Extract the [X, Y] coordinate from the center of the cell holding the provided text.  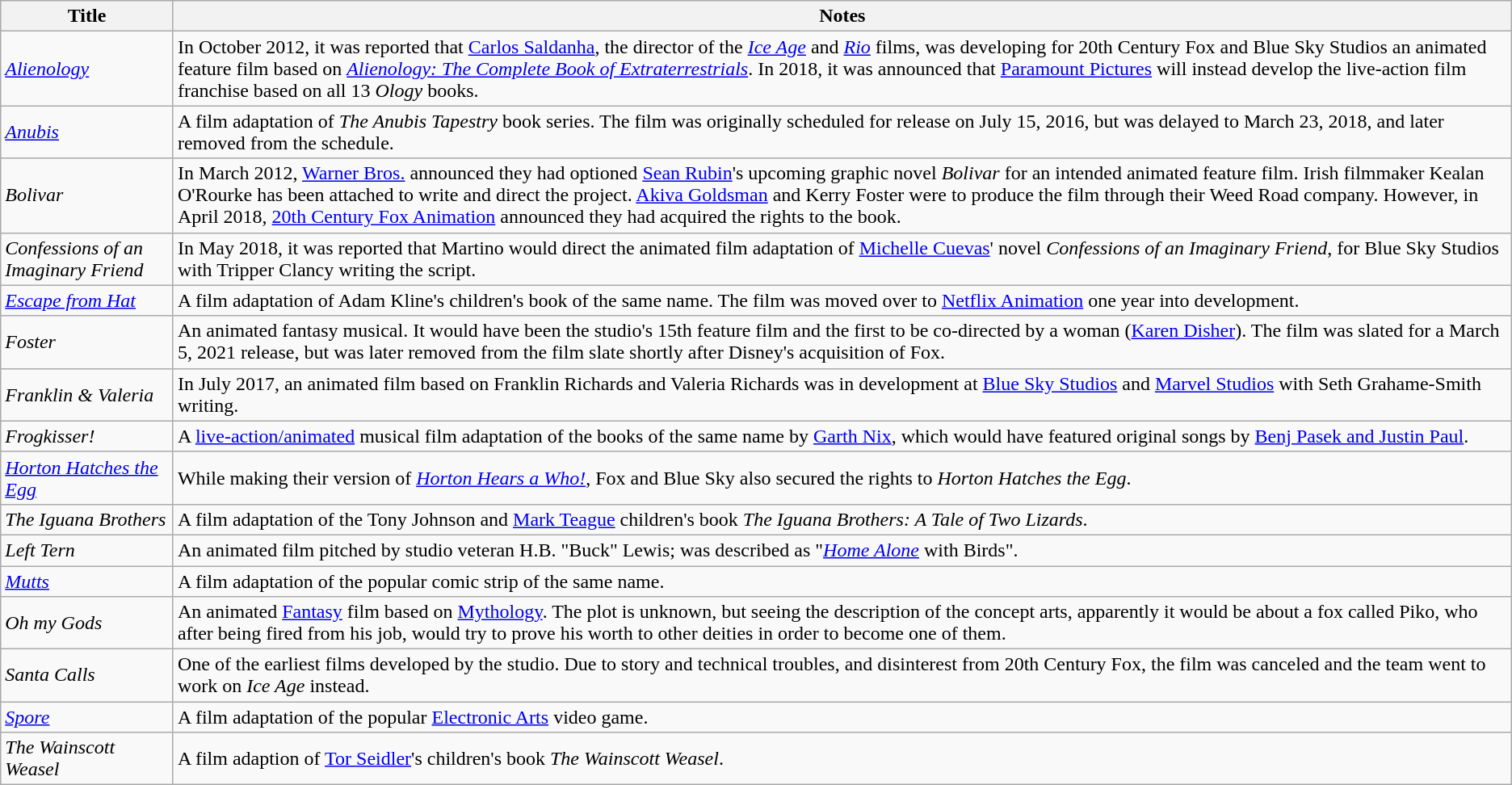
Title [87, 16]
While making their version of Horton Hears a Who!, Fox and Blue Sky also secured the rights to Horton Hatches the Egg. [842, 478]
A film adaption of Tor Seidler's children's book The Wainscott Weasel. [842, 759]
Foster [87, 342]
Escape from Hat [87, 300]
Anubis [87, 132]
Mutts [87, 581]
Frogkisser! [87, 436]
Spore [87, 717]
An animated film pitched by studio veteran H.B. "Buck" Lewis; was described as "Home Alone with Birds". [842, 550]
Alienology [87, 69]
Confessions of an Imaginary Friend [87, 258]
Horton Hatches the Egg [87, 478]
Left Tern [87, 550]
Bolivar [87, 195]
A film adaptation of the Tony Johnson and Mark Teague children's book The Iguana Brothers: A Tale of Two Lizards. [842, 519]
A film adaptation of the popular Electronic Arts video game. [842, 717]
The Wainscott Weasel [87, 759]
A film adaptation of the popular comic strip of the same name. [842, 581]
Santa Calls [87, 675]
Notes [842, 16]
The Iguana Brothers [87, 519]
A film adaptation of Adam Kline's children's book of the same name. The film was moved over to Netflix Animation one year into development. [842, 300]
Franklin & Valeria [87, 394]
Oh my Gods [87, 623]
